Determine the [X, Y] coordinate at the center of the cell enclosing the given text.  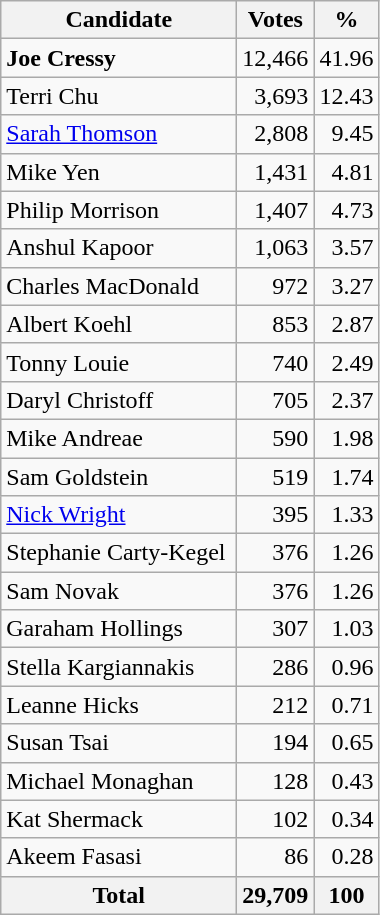
Total [119, 895]
590 [276, 438]
4.81 [346, 172]
1.33 [346, 515]
Mike Yen [119, 172]
Terri Chu [119, 96]
3.57 [346, 248]
Votes [276, 20]
1.98 [346, 438]
307 [276, 629]
Charles MacDonald [119, 286]
Albert Koehl [119, 324]
29,709 [276, 895]
2.49 [346, 362]
2.37 [346, 400]
Stephanie Carty-Kegel [119, 553]
0.43 [346, 781]
Michael Monaghan [119, 781]
100 [346, 895]
3,693 [276, 96]
12.43 [346, 96]
0.71 [346, 705]
705 [276, 400]
Joe Cressy [119, 58]
Candidate [119, 20]
1.74 [346, 477]
41.96 [346, 58]
86 [276, 857]
12,466 [276, 58]
853 [276, 324]
194 [276, 743]
0.65 [346, 743]
972 [276, 286]
Garaham Hollings [119, 629]
0.28 [346, 857]
1.03 [346, 629]
Akeem Fasasi [119, 857]
395 [276, 515]
Stella Kargiannakis [119, 667]
Susan Tsai [119, 743]
Tonny Louie [119, 362]
Sarah Thomson [119, 134]
1,431 [276, 172]
Kat Shermack [119, 819]
1,063 [276, 248]
2,808 [276, 134]
740 [276, 362]
Philip Morrison [119, 210]
212 [276, 705]
Daryl Christoff [119, 400]
4.73 [346, 210]
1,407 [276, 210]
Leanne Hicks [119, 705]
3.27 [346, 286]
9.45 [346, 134]
Mike Andreae [119, 438]
286 [276, 667]
0.96 [346, 667]
0.34 [346, 819]
% [346, 20]
Anshul Kapoor [119, 248]
102 [276, 819]
128 [276, 781]
2.87 [346, 324]
Sam Goldstein [119, 477]
519 [276, 477]
Nick Wright [119, 515]
Sam Novak [119, 591]
